Detect which cell encompasses the target text, then output its (x, y) center coordinate. 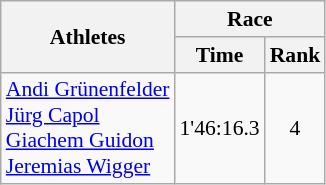
1'46:16.3 (220, 128)
4 (296, 128)
Rank (296, 55)
Race (250, 19)
Time (220, 55)
Athletes (88, 36)
Andi GrünenfelderJürg CapolGiachem GuidonJeremias Wigger (88, 128)
